Find where the given text appears and provide that cell's center as [X, Y] coordinate. 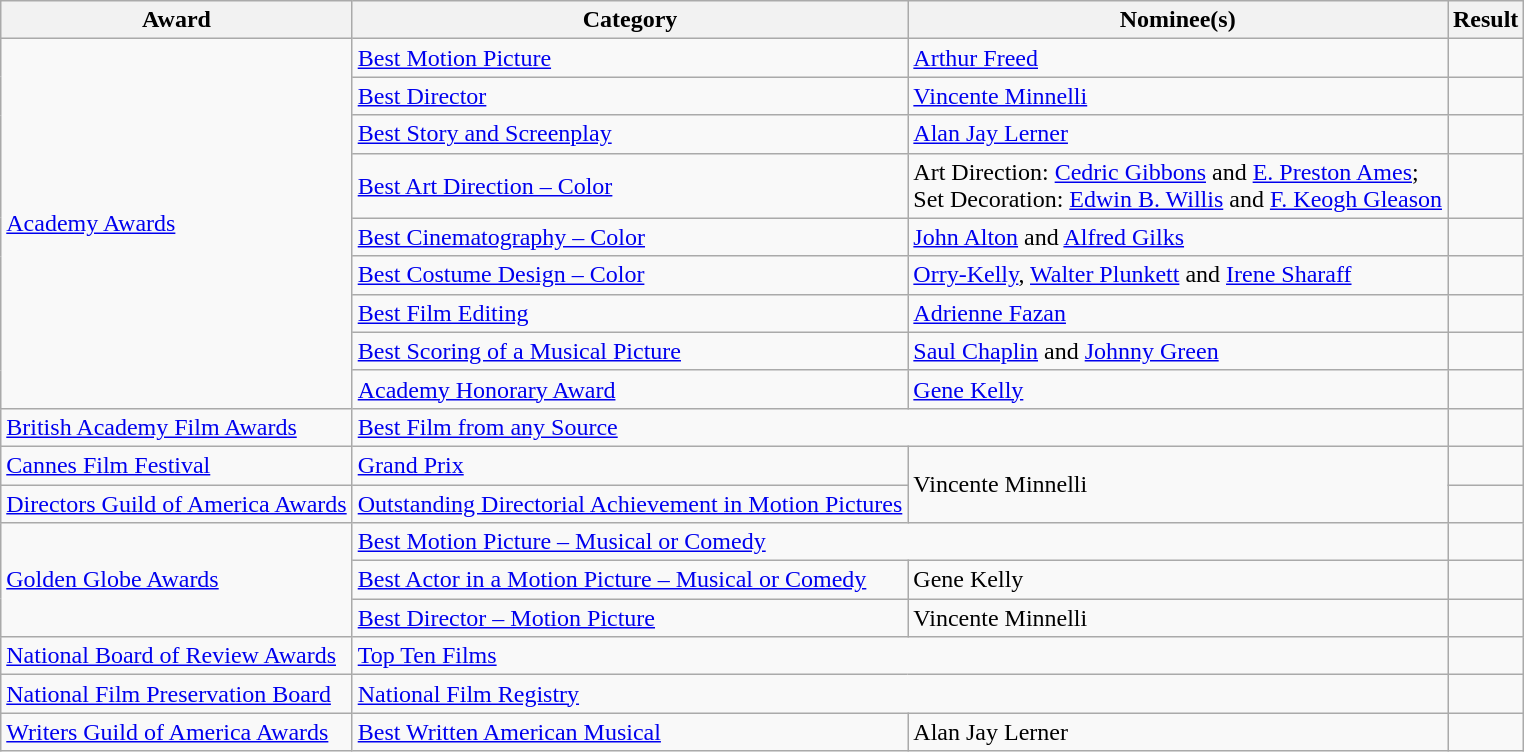
Golden Globe Awards [176, 580]
Outstanding Directorial Achievement in Motion Pictures [630, 503]
Best Director – Motion Picture [630, 618]
Best Motion Picture – Musical or Comedy [900, 542]
Top Ten Films [900, 656]
British Academy Film Awards [176, 427]
Category [630, 20]
Nominee(s) [1178, 20]
Best Film Editing [630, 313]
Best Film from any Source [900, 427]
Best Motion Picture [630, 58]
National Film Preservation Board [176, 694]
Best Costume Design – Color [630, 275]
Result [1486, 20]
Directors Guild of America Awards [176, 503]
Best Art Direction – Color [630, 186]
Grand Prix [630, 465]
Adrienne Fazan [1178, 313]
Academy Awards [176, 224]
National Board of Review Awards [176, 656]
Best Story and Screenplay [630, 134]
Academy Honorary Award [630, 389]
Best Scoring of a Musical Picture [630, 351]
Saul Chaplin and Johnny Green [1178, 351]
Best Director [630, 96]
Award [176, 20]
National Film Registry [900, 694]
Art Direction: Cedric Gibbons and E. Preston Ames; Set Decoration: Edwin B. Willis and F. Keogh Gleason [1178, 186]
Cannes Film Festival [176, 465]
Best Written American Musical [630, 732]
Best Cinematography – Color [630, 237]
Orry-Kelly, Walter Plunkett and Irene Sharaff [1178, 275]
Arthur Freed [1178, 58]
John Alton and Alfred Gilks [1178, 237]
Writers Guild of America Awards [176, 732]
Best Actor in a Motion Picture – Musical or Comedy [630, 580]
